Return [x, y] of the center of cell containing provided text 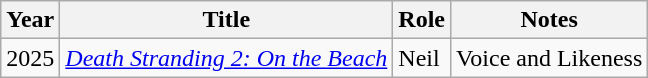
Voice and Likeness [550, 58]
Death Stranding 2: On the Beach [226, 58]
Notes [550, 20]
Role [422, 20]
Title [226, 20]
2025 [30, 58]
Neil [422, 58]
Year [30, 20]
